Locate the cell with the specified text and output its [x, y] center coordinate. 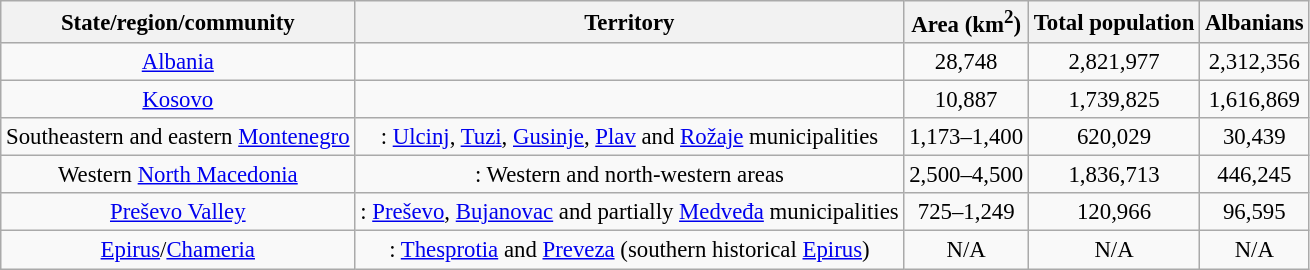
2,821,977 [1114, 62]
: Thesprotia and Preveza (southern historical Epirus) [630, 250]
: Ulcinj, Tuzi, Gusinje, Plav and Rožaje municipalities [630, 137]
Epirus/Chameria [178, 250]
Area (km2) [966, 22]
10,887 [966, 100]
Southeastern and eastern Montenegro [178, 137]
446,245 [1254, 175]
State/region/community [178, 22]
28,748 [966, 62]
Preševo Valley [178, 213]
Albania [178, 62]
2,500–4,500 [966, 175]
30,439 [1254, 137]
1,173–1,400 [966, 137]
96,595 [1254, 213]
620,029 [1114, 137]
: Preševo, Bujanovac and partially Medveđa municipalities [630, 213]
Western North Macedonia [178, 175]
2,312,356 [1254, 62]
1,836,713 [1114, 175]
120,966 [1114, 213]
Territory [630, 22]
Albanians [1254, 22]
Kosovo [178, 100]
Total population [1114, 22]
725–1,249 [966, 213]
1,739,825 [1114, 100]
: Western and north-western areas [630, 175]
1,616,869 [1254, 100]
